Find where the given text appears and provide that cell's center as (X, Y) coordinate. 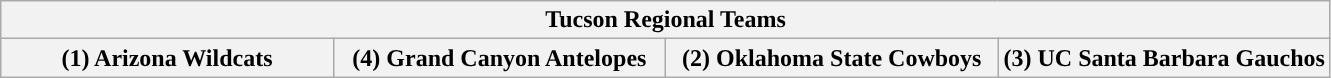
(1) Arizona Wildcats (167, 58)
(4) Grand Canyon Antelopes (499, 58)
(2) Oklahoma State Cowboys (832, 58)
Tucson Regional Teams (666, 20)
(3) UC Santa Barbara Gauchos (1164, 58)
